Search for the cell housing the specified text and yield its (x, y) center coordinate. 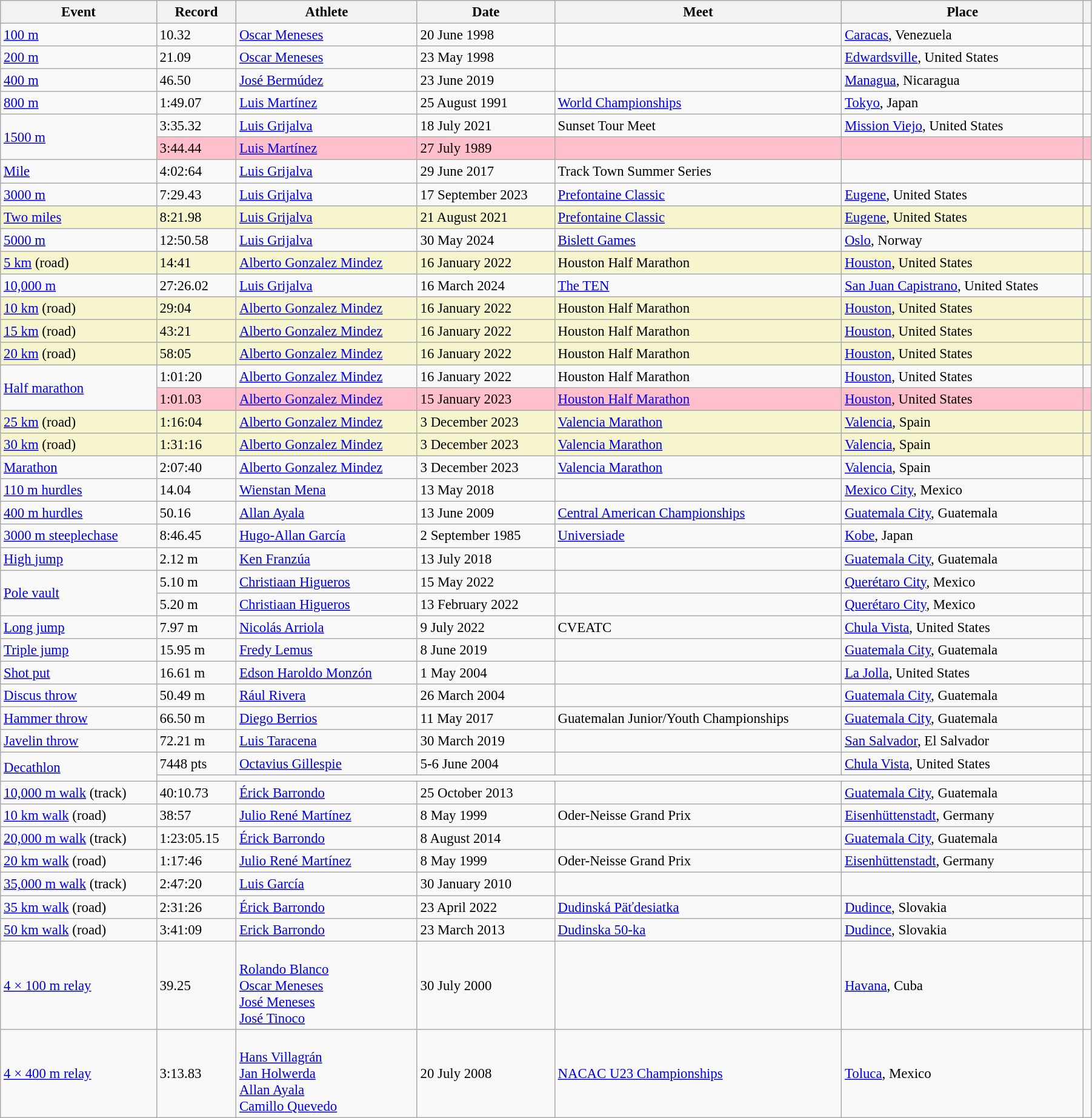
Athlete (327, 12)
16 March 2024 (486, 285)
20 June 1998 (486, 35)
2 September 1985 (486, 536)
23 June 2019 (486, 81)
7:29.43 (196, 195)
Toluca, Mexico (962, 1073)
10,000 m (79, 285)
13 February 2022 (486, 604)
4 × 400 m relay (79, 1073)
Place (962, 12)
13 May 2018 (486, 490)
25 October 2013 (486, 793)
1500 m (79, 137)
26 March 2004 (486, 696)
100 m (79, 35)
Hans VillagránJan HolwerdaAllan AyalaCamillo Quevedo (327, 1073)
50 km walk (road) (79, 930)
Central American Championships (698, 513)
1:01.03 (196, 399)
40:10.73 (196, 793)
2:31:26 (196, 907)
20 July 2008 (486, 1073)
Wienstan Mena (327, 490)
800 m (79, 103)
3:44.44 (196, 148)
CVEATC (698, 627)
Triple jump (79, 650)
14:41 (196, 262)
50.49 m (196, 696)
Luis García (327, 884)
3:13.83 (196, 1073)
Long jump (79, 627)
14.04 (196, 490)
Half marathon (79, 388)
San Juan Capistrano, United States (962, 285)
Dudinská Päťdesiatka (698, 907)
José Bermúdez (327, 81)
23 March 2013 (486, 930)
Two miles (79, 217)
72.21 m (196, 741)
9 July 2022 (486, 627)
Bislett Games (698, 240)
8:46.45 (196, 536)
38:57 (196, 816)
35 km walk (road) (79, 907)
Shot put (79, 673)
3:35.32 (196, 126)
21 August 2021 (486, 217)
Ken Franzúa (327, 559)
Managua, Nicaragua (962, 81)
Dudinska 50-ka (698, 930)
10,000 m walk (track) (79, 793)
Mile (79, 171)
Octavius Gillespie (327, 764)
1 May 2004 (486, 673)
Caracas, Venezuela (962, 35)
World Championships (698, 103)
Hammer throw (79, 718)
30 km (road) (79, 445)
8:21.98 (196, 217)
1:16:04 (196, 422)
1:49.07 (196, 103)
Rául Rivera (327, 696)
5-6 June 2004 (486, 764)
110 m hurdles (79, 490)
Guatemalan Junior/Youth Championships (698, 718)
400 m hurdles (79, 513)
Erick Barrondo (327, 930)
4:02:64 (196, 171)
8 August 2014 (486, 839)
23 April 2022 (486, 907)
35,000 m walk (track) (79, 884)
20 km walk (road) (79, 861)
Allan Ayala (327, 513)
5 km (road) (79, 262)
8 June 2019 (486, 650)
Diego Berrios (327, 718)
7.97 m (196, 627)
13 July 2018 (486, 559)
25 km (road) (79, 422)
Event (79, 12)
30 May 2024 (486, 240)
Edwardsville, United States (962, 58)
10 km (road) (79, 308)
3000 m (79, 195)
30 March 2019 (486, 741)
23 May 1998 (486, 58)
27 July 1989 (486, 148)
400 m (79, 81)
25 August 1991 (486, 103)
Marathon (79, 468)
Javelin throw (79, 741)
5.10 m (196, 582)
39.25 (196, 985)
46.50 (196, 81)
2.12 m (196, 559)
Edson Haroldo Monzón (327, 673)
4 × 100 m relay (79, 985)
NACAC U23 Championships (698, 1073)
15 May 2022 (486, 582)
Kobe, Japan (962, 536)
Luis Taracena (327, 741)
Decathlon (79, 767)
La Jolla, United States (962, 673)
7448 pts (196, 764)
2:07:40 (196, 468)
2:47:20 (196, 884)
Hugo-Allan García (327, 536)
Date (486, 12)
15 km (road) (79, 331)
58:05 (196, 354)
15 January 2023 (486, 399)
43:21 (196, 331)
30 January 2010 (486, 884)
200 m (79, 58)
29 June 2017 (486, 171)
Mission Viejo, United States (962, 126)
20 km (road) (79, 354)
Nicolás Arriola (327, 627)
High jump (79, 559)
Pole vault (79, 593)
The TEN (698, 285)
Havana, Cuba (962, 985)
5.20 m (196, 604)
1:23:05.15 (196, 839)
Discus throw (79, 696)
1:17:46 (196, 861)
Mexico City, Mexico (962, 490)
13 June 2009 (486, 513)
16.61 m (196, 673)
Record (196, 12)
17 September 2023 (486, 195)
27:26.02 (196, 285)
Rolando BlancoOscar MenesesJosé MenesesJosé Tinoco (327, 985)
10.32 (196, 35)
1:01:20 (196, 376)
1:31:16 (196, 445)
30 July 2000 (486, 985)
Meet (698, 12)
Sunset Tour Meet (698, 126)
15.95 m (196, 650)
50.16 (196, 513)
Universiade (698, 536)
18 July 2021 (486, 126)
29:04 (196, 308)
San Salvador, El Salvador (962, 741)
Oslo, Norway (962, 240)
21.09 (196, 58)
11 May 2017 (486, 718)
3000 m steeplechase (79, 536)
5000 m (79, 240)
3:41:09 (196, 930)
66.50 m (196, 718)
Fredy Lemus (327, 650)
Track Town Summer Series (698, 171)
12:50.58 (196, 240)
Tokyo, Japan (962, 103)
20,000 m walk (track) (79, 839)
10 km walk (road) (79, 816)
